Locate the cell with the specified text and output its (X, Y) center coordinate. 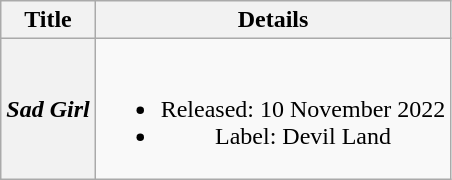
Details (273, 20)
Title (48, 20)
Released: 10 November 2022Label: Devil Land (273, 109)
Sad Girl (48, 109)
